Detect which cell encompasses the target text, then output its [x, y] center coordinate. 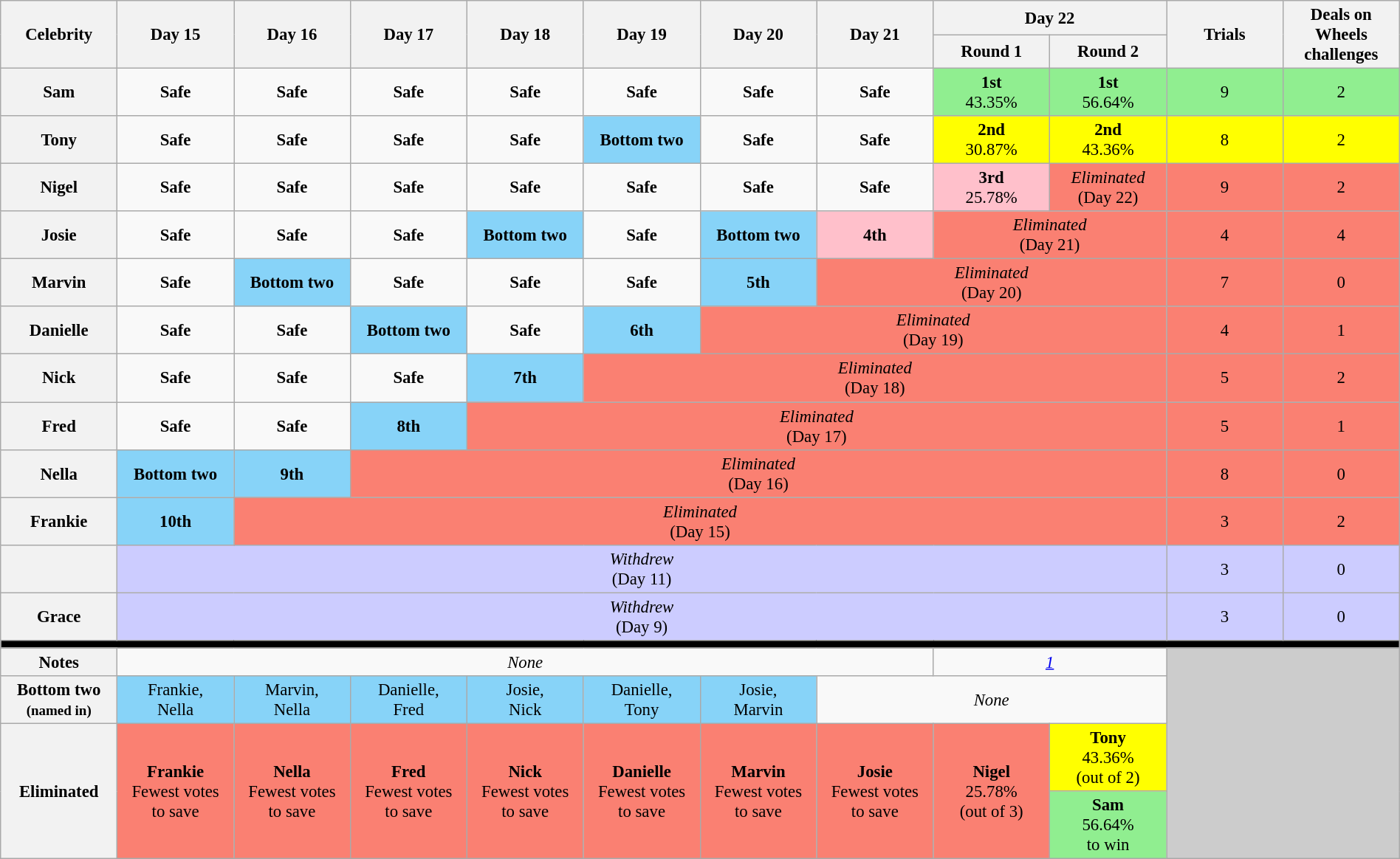
Day 16 [292, 35]
Day 15 [176, 35]
Sam [59, 93]
4th [875, 235]
10th [176, 521]
Danielle,Fred [408, 700]
Eliminated [59, 791]
Danielle,Tony [642, 700]
Josie,Marvin [758, 700]
Day 20 [758, 35]
Tony [59, 140]
NickFewest votesto save [525, 791]
Eliminated(Day 20) [992, 283]
FredFewest votesto save [408, 791]
Grace [59, 617]
Danielle [59, 331]
FrankieFewest votesto save [176, 791]
Sam56.64%to win [1108, 825]
Eliminated(Day 22) [1108, 187]
Nella [59, 474]
Tony43.36%(out of 2) [1108, 757]
Withdrew(Day 9) [642, 617]
2nd30.87% [992, 140]
MarvinFewest votesto save [758, 791]
6th [642, 331]
Trials [1225, 35]
Round 2 [1108, 52]
Nigel [59, 187]
Eliminated(Day 21) [1050, 235]
DanielleFewest votesto save [642, 791]
7th [525, 378]
Eliminated(Day 15) [700, 521]
Josie,Nick [525, 700]
Marvin [59, 283]
Eliminated(Day 17) [817, 427]
Nick [59, 378]
Day 18 [525, 35]
Day 19 [642, 35]
JosieFewest votesto save [875, 791]
9th [292, 474]
2nd43.36% [1108, 140]
Bottom two(named in) [59, 700]
8th [408, 427]
Fred [59, 427]
5th [758, 283]
NellaFewest votesto save [292, 791]
Withdrew(Day 11) [642, 568]
Josie [59, 235]
1st43.35% [992, 93]
Marvin,Nella [292, 700]
1st56.64% [1108, 93]
Day 22 [1050, 18]
Round 1 [992, 52]
Eliminated(Day 19) [933, 331]
Day 17 [408, 35]
7 [1225, 283]
Day 21 [875, 35]
Frankie [59, 521]
Notes [59, 662]
Celebrity [59, 35]
Frankie,Nella [176, 700]
Deals on Wheels challenges [1341, 35]
Eliminated(Day 16) [758, 474]
Eliminated(Day 18) [874, 378]
Nigel25.78%(out of 3) [992, 791]
3rd25.78% [992, 187]
